From the cell containing the given text, extract its center point as (X, Y) coordinate. 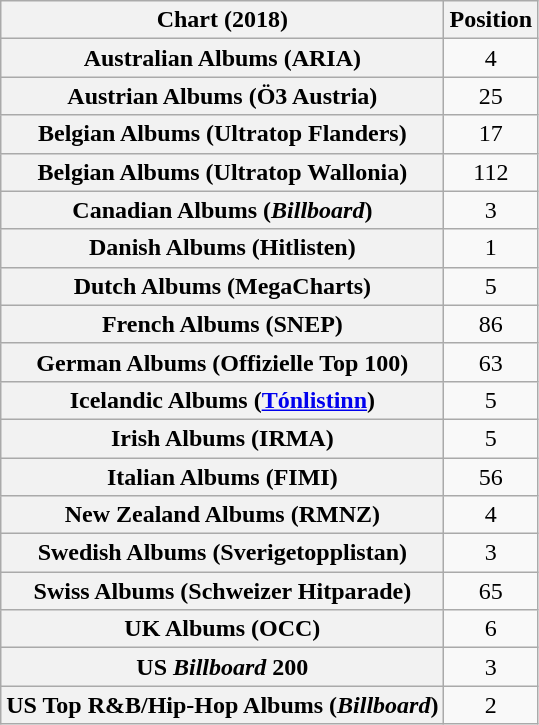
Austrian Albums (Ö3 Austria) (222, 96)
Irish Albums (IRMA) (222, 438)
French Albums (SNEP) (222, 324)
1 (491, 248)
2 (491, 705)
63 (491, 362)
Swedish Albums (Sverigetopplistan) (222, 553)
Canadian Albums (Billboard) (222, 210)
New Zealand Albums (RMNZ) (222, 515)
Position (491, 20)
6 (491, 629)
Belgian Albums (Ultratop Flanders) (222, 134)
17 (491, 134)
112 (491, 172)
Chart (2018) (222, 20)
Belgian Albums (Ultratop Wallonia) (222, 172)
65 (491, 591)
US Billboard 200 (222, 667)
Dutch Albums (MegaCharts) (222, 286)
Italian Albums (FIMI) (222, 477)
UK Albums (OCC) (222, 629)
25 (491, 96)
Icelandic Albums (Tónlistinn) (222, 400)
Danish Albums (Hitlisten) (222, 248)
56 (491, 477)
Australian Albums (ARIA) (222, 58)
86 (491, 324)
German Albums (Offizielle Top 100) (222, 362)
Swiss Albums (Schweizer Hitparade) (222, 591)
US Top R&B/Hip-Hop Albums (Billboard) (222, 705)
